Return (X, Y) of the center of cell containing provided text 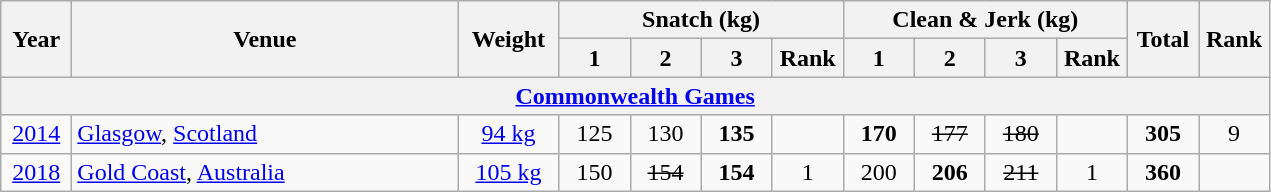
Gold Coast, Australia (265, 172)
Clean & Jerk (kg) (985, 20)
360 (1162, 172)
200 (878, 172)
94 kg (508, 134)
206 (950, 172)
130 (666, 134)
Venue (265, 39)
135 (736, 134)
9 (1234, 134)
Total (1162, 39)
180 (1020, 134)
Snatch (kg) (701, 20)
105 kg (508, 172)
177 (950, 134)
211 (1020, 172)
Commonwealth Games (636, 96)
305 (1162, 134)
170 (878, 134)
150 (594, 172)
Weight (508, 39)
Year (36, 39)
Glasgow, Scotland (265, 134)
2018 (36, 172)
125 (594, 134)
2014 (36, 134)
